Provide the [X, Y] coordinate of the cell's center where the given text is located.  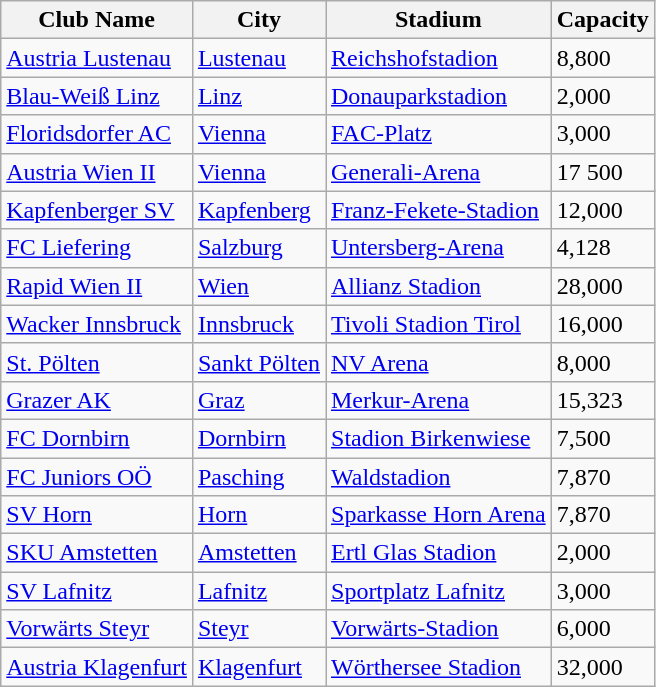
Horn [258, 515]
NV Arena [439, 362]
15,323 [602, 400]
Salzburg [258, 248]
Generali-Arena [439, 172]
Klagenfurt [258, 667]
4,128 [602, 248]
Grazer AK [97, 400]
Sparkasse Horn Arena [439, 515]
Lafnitz [258, 591]
Wacker Innsbruck [97, 324]
FC Dornbirn [97, 438]
17 500 [602, 172]
Pasching [258, 477]
Club Name [97, 20]
Kapfenberg [258, 210]
Kapfenberger SV [97, 210]
Vorwärts Steyr [97, 629]
28,000 [602, 286]
Austria Klagenfurt [97, 667]
Lustenau [258, 58]
FC Liefering [97, 248]
Merkur-Arena [439, 400]
Donauparkstadion [439, 96]
12,000 [602, 210]
Austria Wien II [97, 172]
Blau-Weiß Linz [97, 96]
Rapid Wien II [97, 286]
32,000 [602, 667]
SKU Amstetten [97, 553]
SV Horn [97, 515]
SV Lafnitz [97, 591]
Franz-Fekete-Stadion [439, 210]
7,500 [602, 438]
6,000 [602, 629]
Allianz Stadion [439, 286]
FAC-Platz [439, 134]
Ertl Glas Stadion [439, 553]
Waldstadion [439, 477]
Stadion Birkenwiese [439, 438]
Sankt Pölten [258, 362]
8,000 [602, 362]
Untersberg-Arena [439, 248]
City [258, 20]
FC Juniors OÖ [97, 477]
Dornbirn [258, 438]
Stadium [439, 20]
Floridsdorfer AC [97, 134]
Capacity [602, 20]
Vorwärts-Stadion [439, 629]
Wörthersee Stadion [439, 667]
Graz [258, 400]
Sportplatz Lafnitz [439, 591]
Austria Lustenau [97, 58]
Steyr [258, 629]
8,800 [602, 58]
Tivoli Stadion Tirol [439, 324]
Reichshofstadion [439, 58]
Amstetten [258, 553]
Innsbruck [258, 324]
St. Pölten [97, 362]
Linz [258, 96]
Wien [258, 286]
16,000 [602, 324]
